Detect which cell encompasses the target text, then output its (X, Y) center coordinate. 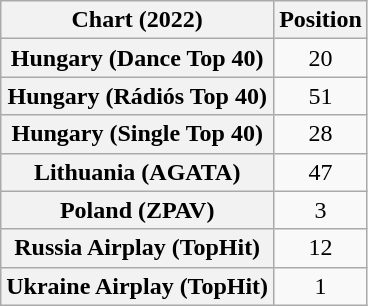
Position (321, 20)
47 (321, 172)
Lithuania (AGATA) (138, 172)
Ukraine Airplay (TopHit) (138, 286)
28 (321, 134)
12 (321, 248)
Hungary (Single Top 40) (138, 134)
Russia Airplay (TopHit) (138, 248)
Poland (ZPAV) (138, 210)
Hungary (Dance Top 40) (138, 58)
51 (321, 96)
3 (321, 210)
Hungary (Rádiós Top 40) (138, 96)
1 (321, 286)
20 (321, 58)
Chart (2022) (138, 20)
